Return the (X, Y) coordinate for the center point of the cell that contains the specified text.  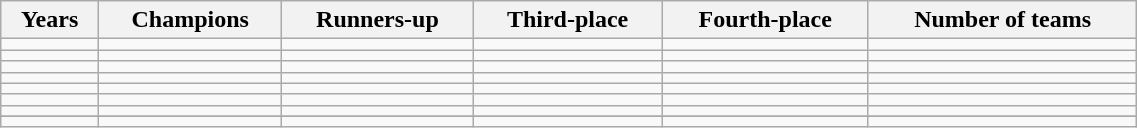
Champions (190, 20)
Fourth-place (765, 20)
Years (50, 20)
Runners-up (378, 20)
Third-place (568, 20)
Number of teams (1002, 20)
